From the cell containing the given text, extract its center point as [X, Y] coordinate. 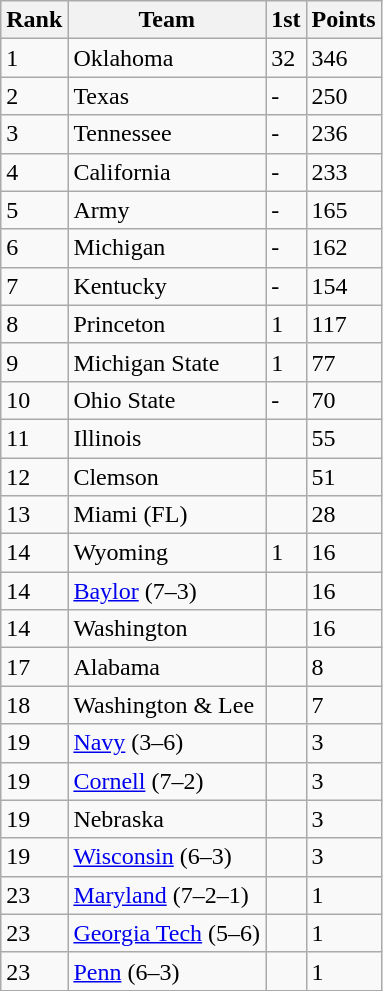
5 [34, 210]
233 [344, 172]
32 [286, 58]
1st [286, 20]
117 [344, 324]
Michigan State [167, 362]
9 [34, 362]
Wisconsin (6–3) [167, 857]
Illinois [167, 438]
Cornell (7–2) [167, 781]
Michigan [167, 248]
Georgia Tech (5–6) [167, 933]
Princeton [167, 324]
Miami (FL) [167, 515]
Baylor (7–3) [167, 591]
11 [34, 438]
2 [34, 96]
18 [34, 705]
250 [344, 96]
Wyoming [167, 553]
Clemson [167, 477]
51 [344, 477]
55 [344, 438]
Alabama [167, 667]
Washington [167, 629]
Tennessee [167, 134]
77 [344, 362]
10 [34, 400]
Nebraska [167, 819]
Oklahoma [167, 58]
165 [344, 210]
236 [344, 134]
Maryland (7–2–1) [167, 895]
Points [344, 20]
346 [344, 58]
Washington & Lee [167, 705]
Ohio State [167, 400]
Army [167, 210]
154 [344, 286]
Penn (6–3) [167, 971]
162 [344, 248]
California [167, 172]
Rank [34, 20]
Texas [167, 96]
70 [344, 400]
13 [34, 515]
Kentucky [167, 286]
6 [34, 248]
Team [167, 20]
4 [34, 172]
28 [344, 515]
12 [34, 477]
17 [34, 667]
Navy (3–6) [167, 743]
